Detect which cell encompasses the target text, then output its (x, y) center coordinate. 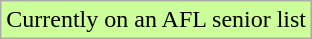
Currently on an AFL senior list (156, 20)
